Scan for the cell matching the given text and deliver its [x, y] coordinate at center. 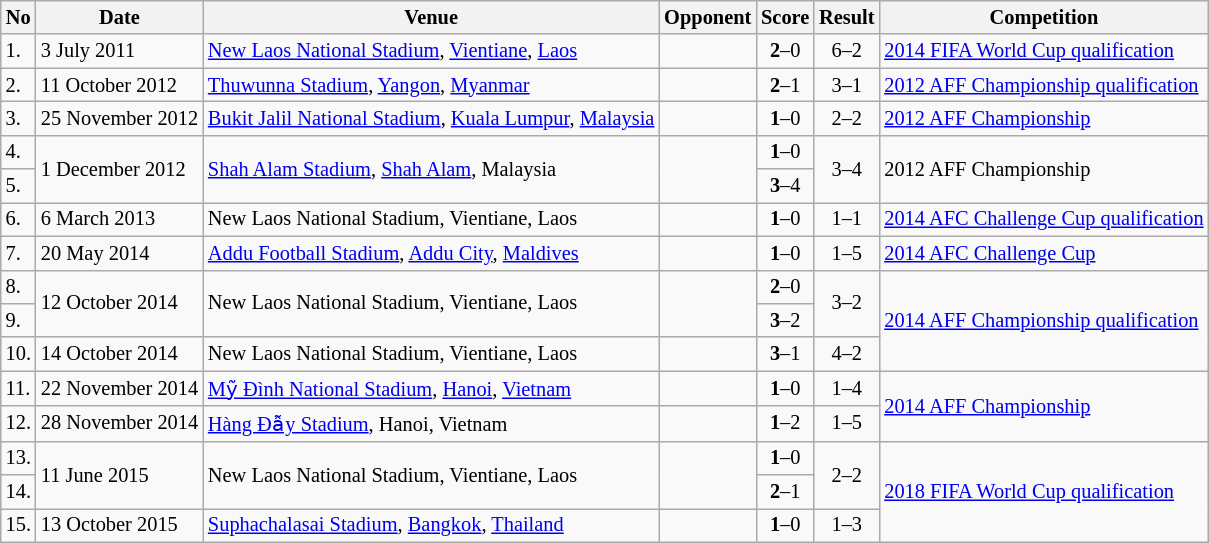
2014 AFF Championship qualification [1044, 320]
Hàng Đẫy Stadium, Hanoi, Vietnam [431, 424]
2. [18, 85]
3. [18, 118]
Venue [431, 17]
5. [18, 186]
2014 AFC Challenge Cup [1044, 253]
2018 FIFA World Cup qualification [1044, 492]
2014 AFF Championship [1044, 406]
15. [18, 525]
13. [18, 458]
Shah Alam Stadium, Shah Alam, Malaysia [431, 168]
20 May 2014 [120, 253]
6 March 2013 [120, 219]
1–4 [846, 388]
Suphachalasai Stadium, Bangkok, Thailand [431, 525]
11 October 2012 [120, 85]
1–1 [846, 219]
2014 FIFA World Cup qualification [1044, 51]
Competition [1044, 17]
11. [18, 388]
Thuwunna Stadium, Yangon, Myanmar [431, 85]
Bukit Jalil National Stadium, Kuala Lumpur, Malaysia [431, 118]
22 November 2014 [120, 388]
12 October 2014 [120, 304]
13 October 2015 [120, 525]
Result [846, 17]
Opponent [708, 17]
28 November 2014 [120, 424]
11 June 2015 [120, 474]
Mỹ Đình National Stadium, Hanoi, Vietnam [431, 388]
10. [18, 354]
No [18, 17]
Date [120, 17]
6–2 [846, 51]
4–2 [846, 354]
Addu Football Stadium, Addu City, Maldives [431, 253]
3 July 2011 [120, 51]
1–3 [846, 525]
1 December 2012 [120, 168]
Score [785, 17]
9. [18, 320]
1. [18, 51]
25 November 2012 [120, 118]
8. [18, 287]
2014 AFC Challenge Cup qualification [1044, 219]
6. [18, 219]
14 October 2014 [120, 354]
2012 AFF Championship qualification [1044, 85]
14. [18, 492]
7. [18, 253]
4. [18, 152]
12. [18, 424]
1–2 [785, 424]
